For the text-containing cell, return its midpoint in (X, Y) coordinate format. 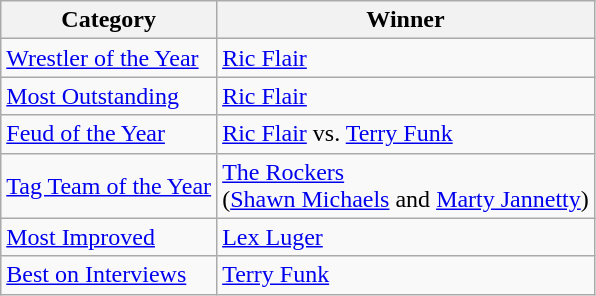
Lex Luger (406, 237)
Wrestler of the Year (109, 58)
Best on Interviews (109, 275)
Tag Team of the Year (109, 186)
Most Improved (109, 237)
Most Outstanding (109, 96)
Feud of the Year (109, 134)
Ric Flair vs. Terry Funk (406, 134)
The Rockers(Shawn Michaels and Marty Jannetty) (406, 186)
Winner (406, 20)
Category (109, 20)
Terry Funk (406, 275)
